Search for the cell housing the specified text and yield its (X, Y) center coordinate. 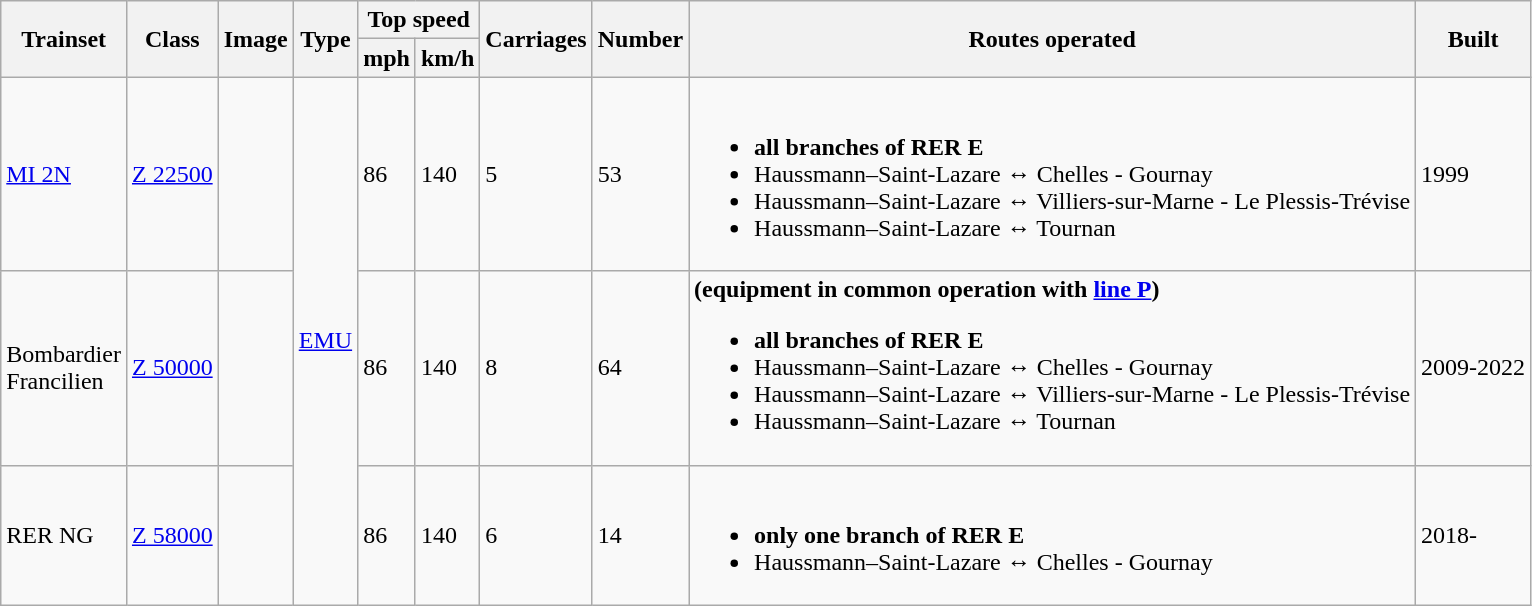
64 (640, 368)
Trainset (64, 39)
5 (536, 174)
Routes operated (1052, 39)
only one branch of RER EHaussmann–Saint-Lazare ↔ Chelles - Gournay (1052, 535)
14 (640, 535)
Z 58000 (172, 535)
Class (172, 39)
km/h (447, 58)
Z 50000 (172, 368)
Number (640, 39)
8 (536, 368)
BombardierFrancilien (64, 368)
MI 2N (64, 174)
mph (387, 58)
Built (1474, 39)
53 (640, 174)
2018- (1474, 535)
Carriages (536, 39)
Image (256, 39)
Type (325, 39)
EMU (325, 341)
6 (536, 535)
2009-2022 (1474, 368)
Top speed (419, 20)
RER NG (64, 535)
Z 22500 (172, 174)
1999 (1474, 174)
